Return the [x, y] coordinate for the center point of the cell that contains the specified text.  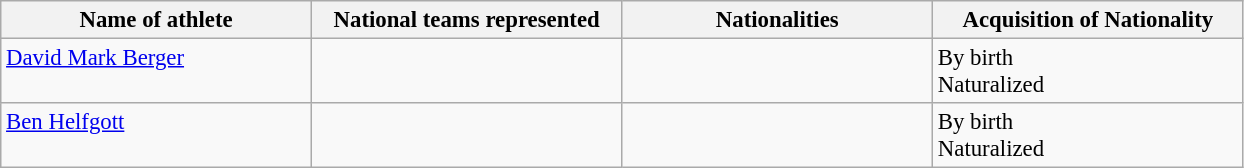
Ben Helfgott [156, 136]
Nationalities [778, 20]
Acquisition of Nationality [1088, 20]
National teams represented [466, 20]
David Mark Berger [156, 72]
Name of athlete [156, 20]
